Identify which cell holds the provided text, then report its [x, y] central coordinate. 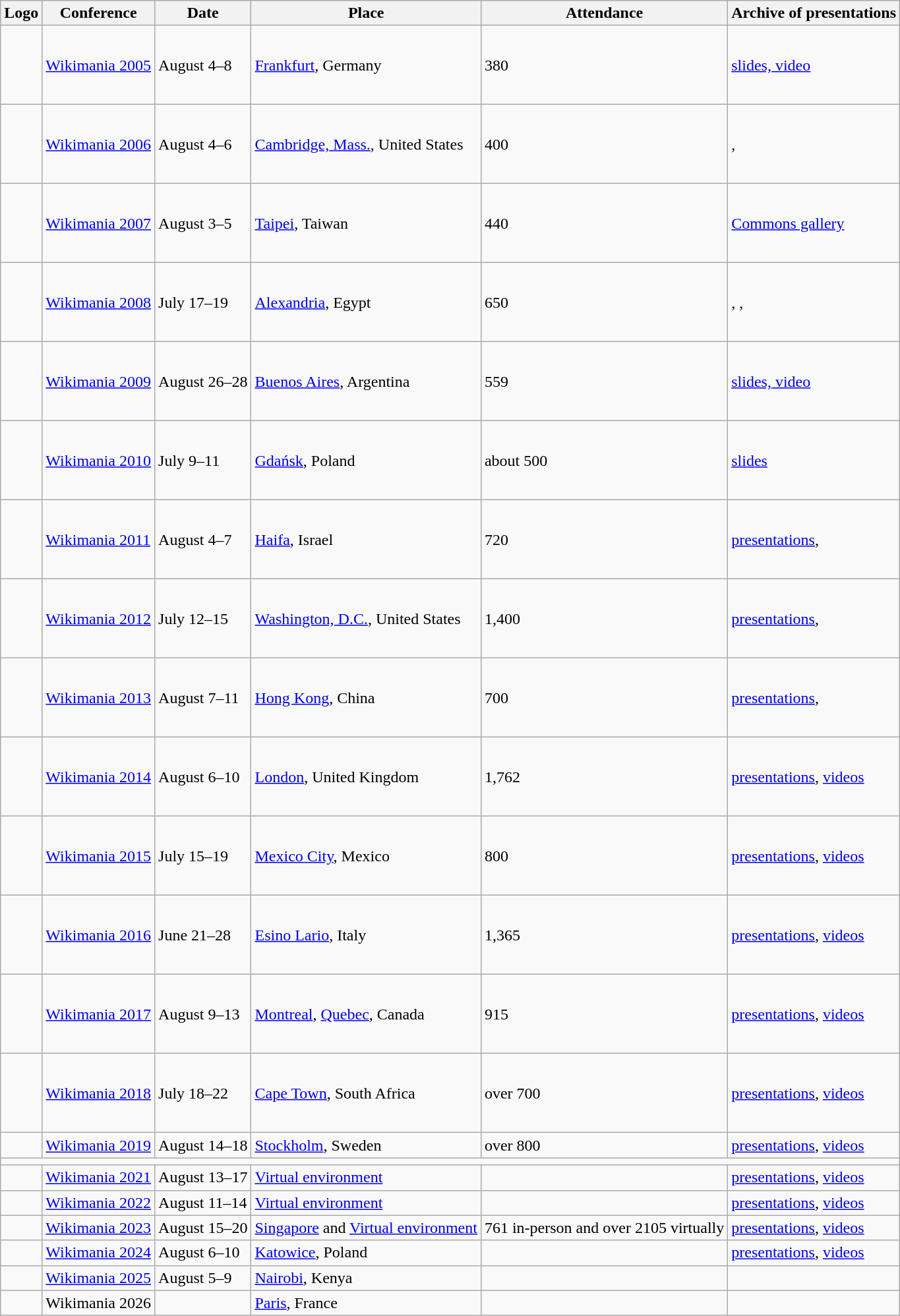
August 7–11 [203, 698]
650 [604, 302]
Stockholm, Sweden [366, 1145]
August 15–20 [203, 1228]
700 [604, 698]
Wikimania 2016 [99, 935]
Logo [21, 13]
Haifa, Israel [366, 540]
Hong Kong, China [366, 698]
761 in-person and over 2105 virtually [604, 1228]
Katowice, Poland [366, 1253]
, [814, 144]
Wikimania 2006 [99, 144]
559 [604, 382]
Wikimania 2012 [99, 619]
Esino Lario, Italy [366, 935]
Alexandria, Egypt [366, 302]
Buenos Aires, Argentina [366, 382]
Frankfurt, Germany [366, 65]
August 11–14 [203, 1203]
440 [604, 223]
Wikimania 2008 [99, 302]
Taipei, Taiwan [366, 223]
Wikimania 2022 [99, 1203]
Date [203, 13]
August 4–7 [203, 540]
August 26–28 [203, 382]
Wikimania 2014 [99, 777]
Wikimania 2015 [99, 856]
July 12–15 [203, 619]
Archive of presentations [814, 13]
over 700 [604, 1093]
August 3–5 [203, 223]
Montreal, Quebec, Canada [366, 1014]
Attendance [604, 13]
July 18–22 [203, 1093]
August 4–6 [203, 144]
August 14–18 [203, 1145]
1,400 [604, 619]
Wikimania 2019 [99, 1145]
800 [604, 856]
Cape Town, South Africa [366, 1093]
Wikimania 2025 [99, 1278]
Cambridge, Mass., United States [366, 144]
June 21–28 [203, 935]
August 13–17 [203, 1178]
720 [604, 540]
Nairobi, Kenya [366, 1278]
Conference [99, 13]
Wikimania 2021 [99, 1178]
Commons gallery [814, 223]
Wikimania 2011 [99, 540]
about 500 [604, 461]
Place [366, 13]
July 9–11 [203, 461]
Washington, D.C., United States [366, 619]
July 17–19 [203, 302]
Wikimania 2024 [99, 1253]
Paris, France [366, 1303]
August 4–8 [203, 65]
Wikimania 2005 [99, 65]
Wikimania 2010 [99, 461]
August 9–13 [203, 1014]
915 [604, 1014]
, , [814, 302]
slides [814, 461]
Wikimania 2018 [99, 1093]
over 800 [604, 1145]
Wikimania 2017 [99, 1014]
400 [604, 144]
August 5–9 [203, 1278]
Wikimania 2023 [99, 1228]
1,762 [604, 777]
July 15–19 [203, 856]
Gdańsk, Poland [366, 461]
Wikimania 2009 [99, 382]
Mexico City, Mexico [366, 856]
London, United Kingdom [366, 777]
Wikimania 2007 [99, 223]
Singapore and Virtual environment [366, 1228]
Wikimania 2013 [99, 698]
380 [604, 65]
Wikimania 2026 [99, 1303]
1,365 [604, 935]
